Pinpoint the cell where the given text exists, returning its [X, Y] midpoint coordinate. 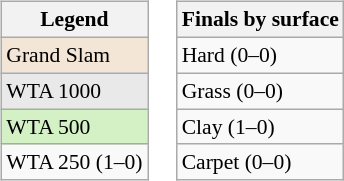
Hard (0–0) [260, 55]
WTA 1000 [74, 91]
Finals by surface [260, 20]
Grand Slam [74, 55]
WTA 500 [74, 127]
WTA 250 (1–0) [74, 162]
Legend [74, 20]
Grass (0–0) [260, 91]
Clay (1–0) [260, 127]
Carpet (0–0) [260, 162]
